Locate the cell with the specified text and output its [x, y] center coordinate. 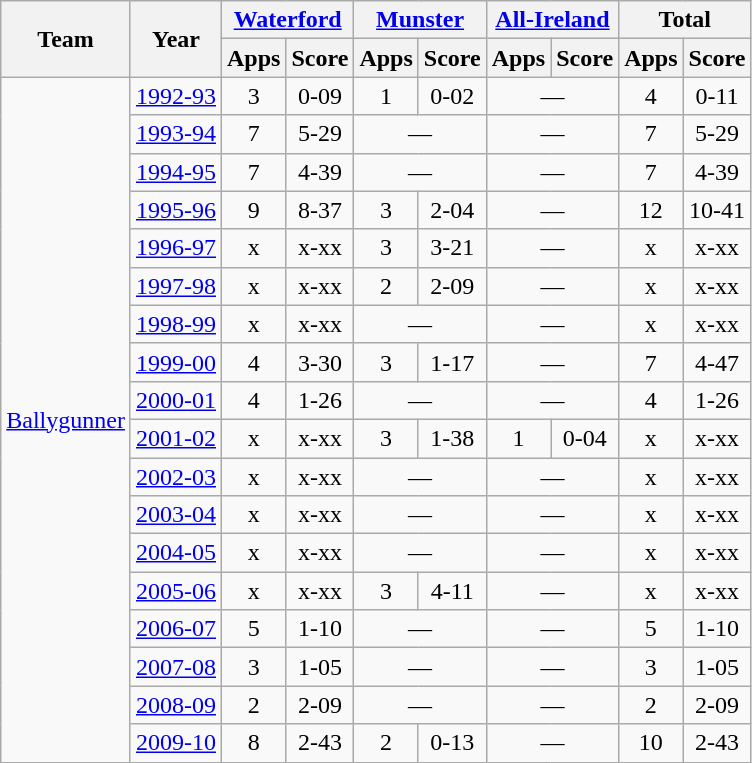
10 [651, 743]
8-37 [320, 210]
4-11 [452, 591]
1996-97 [176, 248]
4-47 [717, 362]
0-09 [320, 96]
1992-93 [176, 96]
10-41 [717, 210]
2007-08 [176, 667]
2005-06 [176, 591]
2004-05 [176, 553]
2006-07 [176, 629]
12 [651, 210]
2003-04 [176, 515]
Team [66, 39]
0-13 [452, 743]
0-02 [452, 96]
2009-10 [176, 743]
1995-96 [176, 210]
Munster [420, 20]
1993-94 [176, 134]
2008-09 [176, 705]
Total [685, 20]
2000-01 [176, 400]
2002-03 [176, 477]
8 [254, 743]
1994-95 [176, 172]
1-38 [452, 438]
9 [254, 210]
Year [176, 39]
2-04 [452, 210]
Ballygunner [66, 420]
1997-98 [176, 286]
3-21 [452, 248]
0-11 [717, 96]
All-Ireland [552, 20]
1998-99 [176, 324]
2001-02 [176, 438]
1-17 [452, 362]
1999-00 [176, 362]
3-30 [320, 362]
Waterford [288, 20]
0-04 [585, 438]
